Determine the [x, y] coordinate at the center of the cell enclosing the given text.  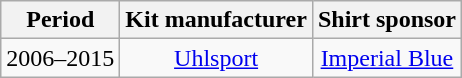
Uhlsport [216, 58]
Kit manufacturer [216, 20]
Imperial Blue [386, 58]
2006–2015 [60, 58]
Shirt sponsor [386, 20]
Period [60, 20]
